Detect which cell encompasses the target text, then output its [X, Y] center coordinate. 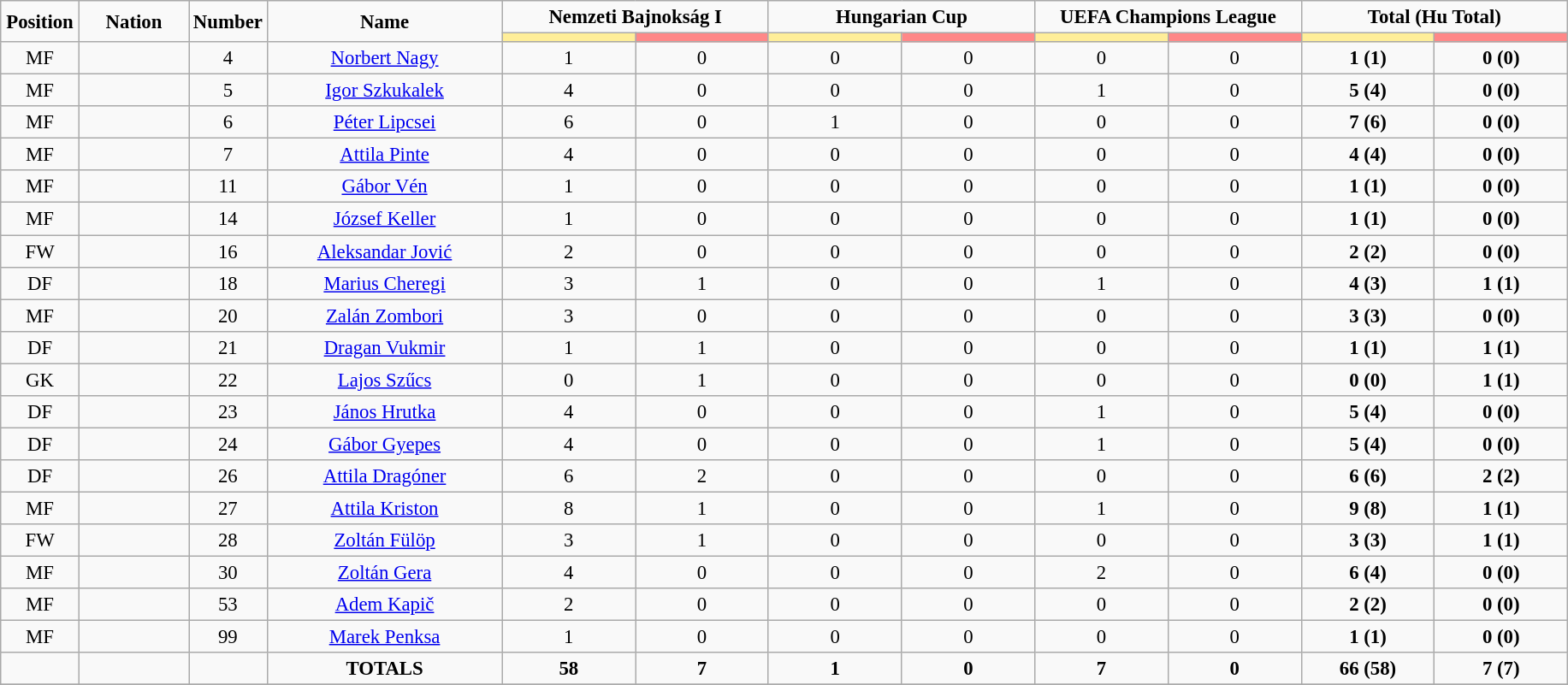
Number [228, 21]
Gábor Vén [385, 187]
5 [228, 91]
Hungarian Cup [902, 17]
Zalán Zombori [385, 316]
Lajos Szűcs [385, 380]
Marius Cheregi [385, 283]
23 [228, 412]
58 [569, 669]
Zoltán Fülöp [385, 540]
53 [228, 605]
11 [228, 187]
Attila Kriston [385, 508]
21 [228, 347]
26 [228, 476]
Adem Kapič [385, 605]
Igor Szkukalek [385, 91]
Gábor Gyepes [385, 444]
Péter Lipcsei [385, 122]
8 [569, 508]
Attila Pinte [385, 155]
7 (7) [1501, 669]
9 (8) [1368, 508]
20 [228, 316]
22 [228, 380]
30 [228, 573]
27 [228, 508]
Name [385, 21]
Zoltán Gera [385, 573]
János Hrutka [385, 412]
TOTALS [385, 669]
Marek Penksa [385, 637]
6 (6) [1368, 476]
16 [228, 251]
6 (4) [1368, 573]
Nation [133, 21]
Attila Dragóner [385, 476]
Dragan Vukmir [385, 347]
14 [228, 219]
18 [228, 283]
József Keller [385, 219]
Norbert Nagy [385, 58]
99 [228, 637]
4 (4) [1368, 155]
Aleksandar Jović [385, 251]
GK [40, 380]
66 (58) [1368, 669]
28 [228, 540]
UEFA Champions League [1169, 17]
4 (3) [1368, 283]
Position [40, 21]
7 (6) [1368, 122]
24 [228, 444]
Total (Hu Total) [1435, 17]
Nemzeti Bajnokság I [635, 17]
